Output the [x, y] coordinate of the center of the cell containing the given text.  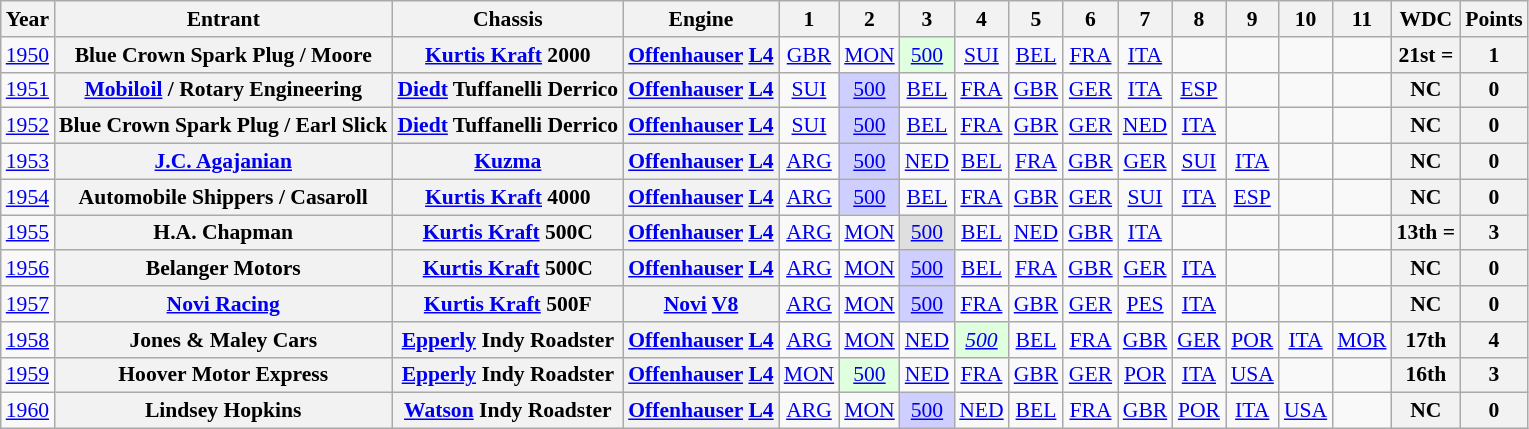
J.C. Agajanian [223, 162]
Hoover Motor Express [223, 375]
Kuzma [508, 162]
Chassis [508, 19]
6 [1090, 19]
1958 [28, 340]
Engine [700, 19]
Blue Crown Spark Plug / Earl Slick [223, 126]
1954 [28, 197]
WDC [1426, 19]
Blue Crown Spark Plug / Moore [223, 55]
Automobile Shippers / Casaroll [223, 197]
Novi Racing [223, 304]
11 [1362, 19]
Kurtis Kraft 4000 [508, 197]
Year [28, 19]
21st = [1426, 55]
1952 [28, 126]
PES [1146, 304]
Novi V8 [700, 304]
9 [1252, 19]
Lindsey Hopkins [223, 411]
MOR [1362, 340]
Belanger Motors [223, 269]
Kurtis Kraft 500F [508, 304]
1953 [28, 162]
7 [1146, 19]
2 [870, 19]
Kurtis Kraft 2000 [508, 55]
13th = [1426, 233]
5 [1036, 19]
1959 [28, 375]
1955 [28, 233]
Watson Indy Roadster [508, 411]
H.A. Chapman [223, 233]
Jones & Maley Cars [223, 340]
16th [1426, 375]
Entrant [223, 19]
1951 [28, 90]
1960 [28, 411]
10 [1306, 19]
Mobiloil / Rotary Engineering [223, 90]
Points [1494, 19]
1950 [28, 55]
8 [1198, 19]
1956 [28, 269]
1957 [28, 304]
17th [1426, 340]
